Scan for the cell matching the given text and deliver its (X, Y) coordinate at center. 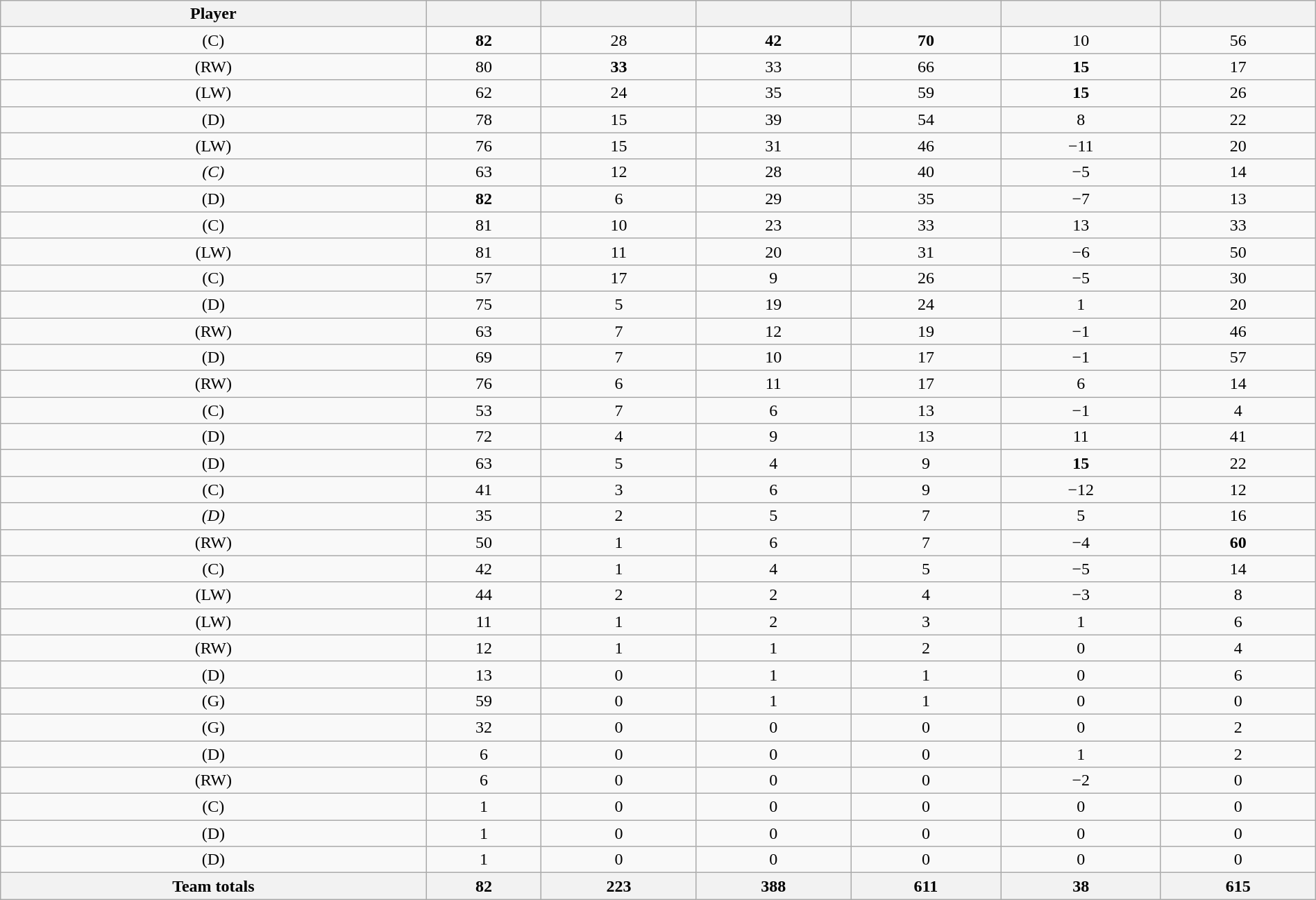
69 (484, 358)
23 (773, 225)
72 (484, 437)
53 (484, 410)
−7 (1081, 199)
−4 (1081, 542)
70 (926, 40)
56 (1238, 40)
75 (484, 304)
78 (484, 119)
80 (484, 67)
60 (1238, 542)
−12 (1081, 490)
223 (619, 886)
32 (484, 727)
38 (1081, 886)
−2 (1081, 781)
44 (484, 595)
29 (773, 199)
40 (926, 172)
388 (773, 886)
−6 (1081, 251)
611 (926, 886)
62 (484, 93)
Team totals (214, 886)
615 (1238, 886)
54 (926, 119)
16 (1238, 516)
30 (1238, 278)
−3 (1081, 595)
Player (214, 14)
39 (773, 119)
−11 (1081, 146)
66 (926, 67)
